From the cell containing the given text, extract its center point as (X, Y) coordinate. 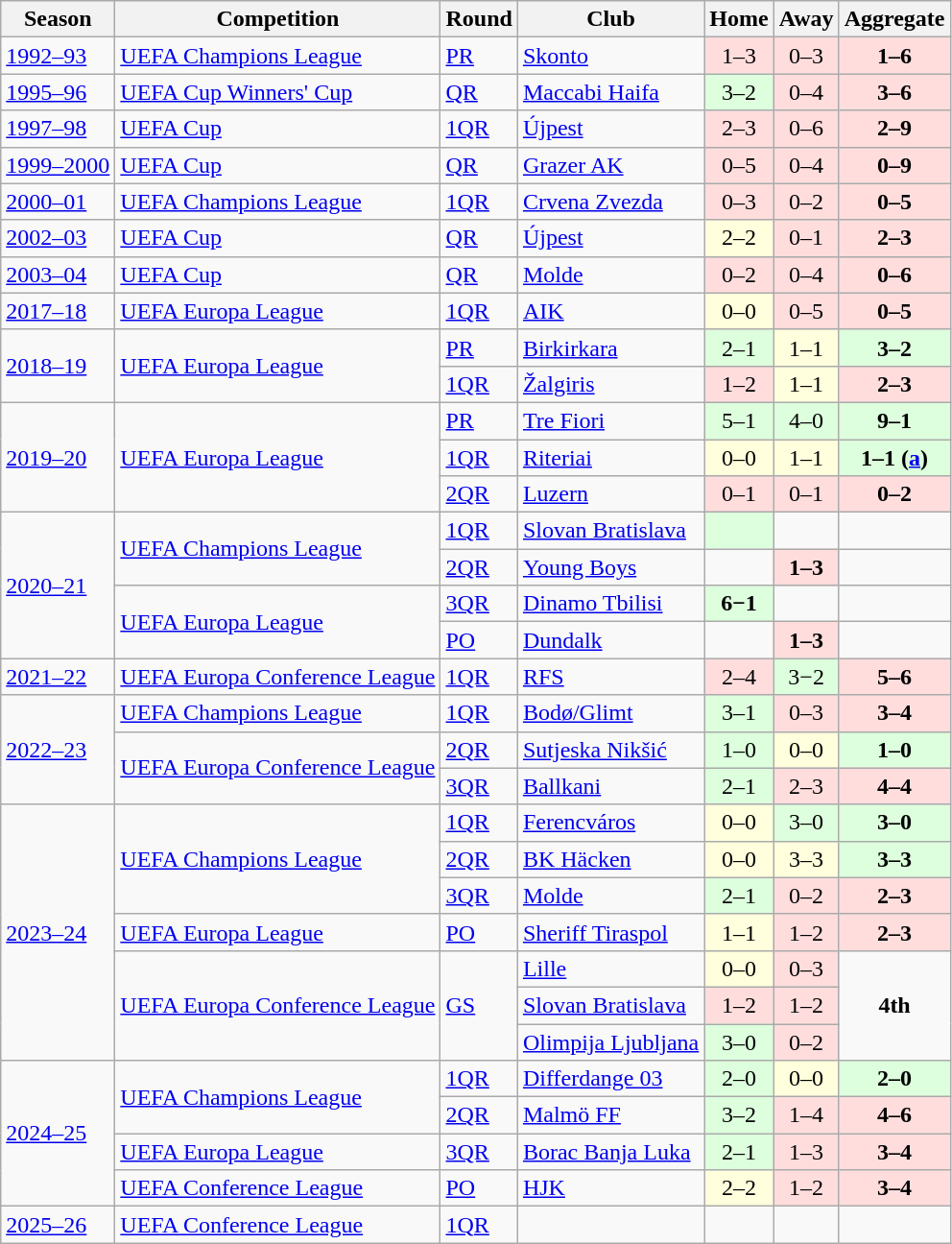
2000–01 (58, 202)
2019–20 (58, 457)
Young Boys (610, 567)
Luzern (610, 494)
2017–18 (58, 311)
Aggregate (894, 19)
2–9 (894, 129)
2002–03 (58, 238)
4–6 (894, 1115)
Maccabi Haifa (610, 92)
Sutjeska Nikšić (610, 750)
6−1 (739, 604)
Ballkani (610, 786)
Home (739, 19)
Skonto (610, 56)
Round (479, 19)
Ferencváros (610, 823)
Dundalk (610, 640)
GS (479, 1005)
1999–2000 (58, 165)
Crvena Zvezda (610, 202)
Club (610, 19)
1995–96 (58, 92)
4–4 (894, 786)
3−2 (806, 677)
2021–22 (58, 677)
9–1 (894, 420)
5–1 (739, 420)
4–0 (806, 420)
UEFA Cup Winners' Cup (278, 92)
1–4 (806, 1115)
Sheriff Tiraspol (610, 932)
2–4 (739, 677)
Tre Fiori (610, 420)
1–6 (894, 56)
4th (894, 1005)
2022–23 (58, 750)
2023–24 (58, 932)
2018–19 (58, 366)
RFS (610, 677)
Away (806, 19)
Riteriai (610, 458)
Grazer AK (610, 165)
3–1 (739, 713)
1–1 (a) (894, 458)
Differdange 03 (610, 1079)
Žalgiris (610, 384)
5–6 (894, 677)
Borac Banja Luka (610, 1152)
2024–25 (58, 1134)
Bodø/Glimt (610, 713)
1997–98 (58, 129)
Season (58, 19)
HJK (610, 1188)
Birkirkara (610, 347)
2003–04 (58, 275)
Competition (278, 19)
3–6 (894, 92)
2025–26 (58, 1225)
Dinamo Tbilisi (610, 604)
AIK (610, 311)
Olimpija Ljubljana (610, 1041)
BK Häcken (610, 859)
Malmö FF (610, 1115)
Lille (610, 969)
1992–93 (58, 56)
0–9 (894, 165)
2020–21 (58, 586)
